Scan for the cell matching the given text and deliver its (X, Y) coordinate at center. 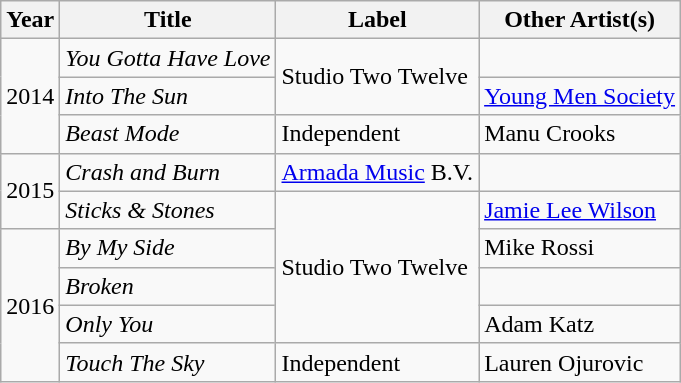
Broken (168, 286)
Manu Crooks (580, 134)
Label (378, 20)
Sticks & Stones (168, 210)
Year (30, 20)
2014 (30, 96)
Other Artist(s) (580, 20)
Jamie Lee Wilson (580, 210)
Armada Music B.V. (378, 172)
Title (168, 20)
Into The Sun (168, 96)
Touch The Sky (168, 362)
Mike Rossi (580, 248)
Lauren Ojurovic (580, 362)
Young Men Society (580, 96)
Adam Katz (580, 324)
Beast Mode (168, 134)
2015 (30, 191)
2016 (30, 305)
You Gotta Have Love (168, 58)
Crash and Burn (168, 172)
Only You (168, 324)
By My Side (168, 248)
